Determine the [x, y] coordinate at the center of the cell enclosing the given text.  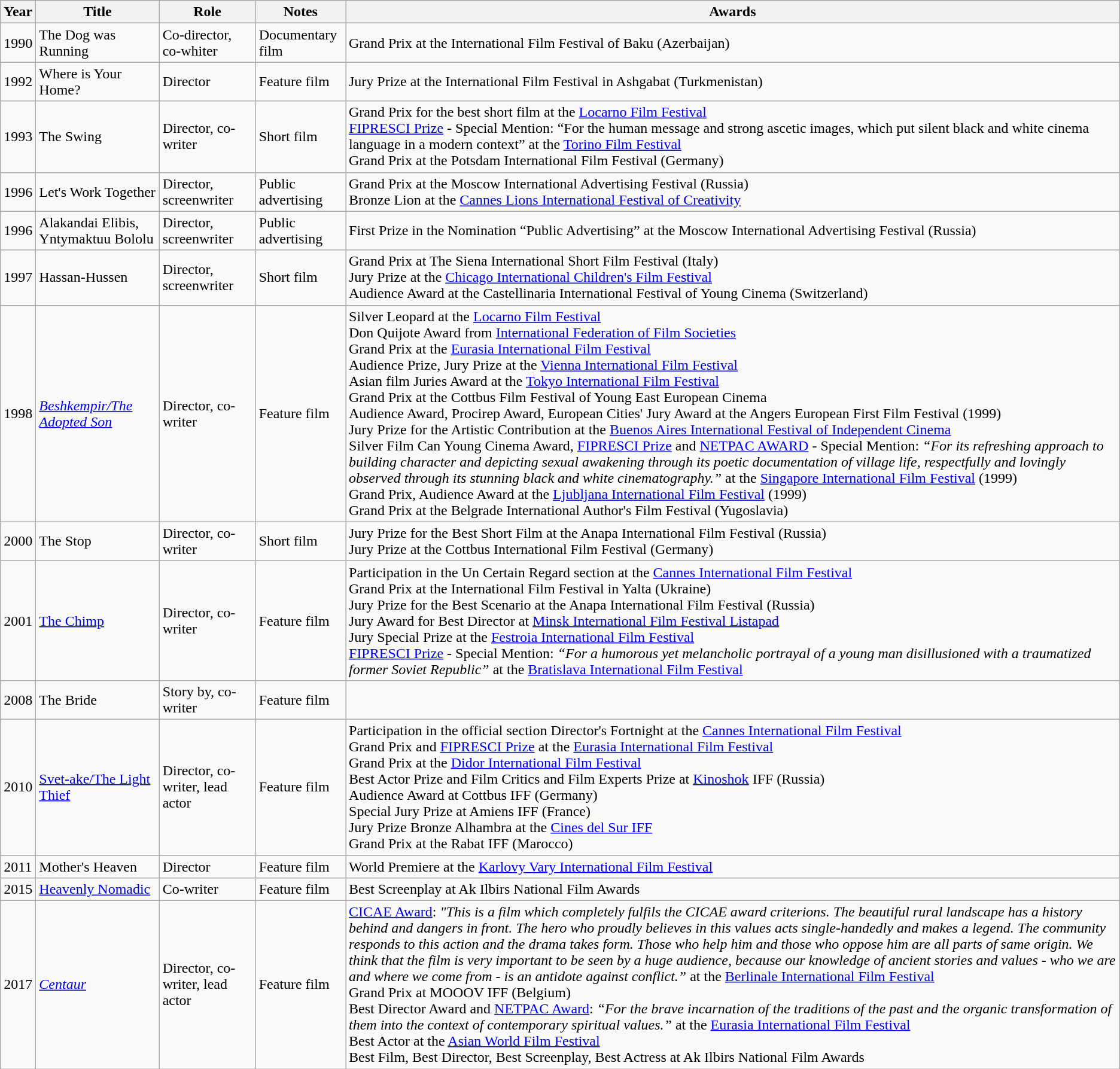
Documentary film [300, 43]
World Premiere at the Karlovy Vary International Film Festival [733, 867]
Awards [733, 12]
Best Screenplay at Ak Ilbirs National Film Awards [733, 890]
Grand Prix at the International Film Festival of Baku (Azerbaijan) [733, 43]
Role [207, 12]
Svet-ake/The Light Thief [98, 787]
Jury Prize at the International Film Festival in Ashgabat (Turkmenistan) [733, 81]
Heavenly Nomadic [98, 890]
Story by, co-writer [207, 700]
1997 [18, 278]
Alakandai Elibis, Yntymaktuu Bololu [98, 231]
Co-writer [207, 890]
Centaur [98, 985]
The Stop [98, 541]
2001 [18, 620]
Mother's Heaven [98, 867]
2000 [18, 541]
Where is Your Home? [98, 81]
The Swing [98, 136]
Year [18, 12]
The Chimp [98, 620]
Jury Prize for the Best Short Film at the Anapa International Film Festival (Russia)Jury Prize at the Cottbus International Film Festival (Germany) [733, 541]
First Prize in the Nomination “Public Advertising” at the Moscow International Advertising Festival (Russia) [733, 231]
Let's Work Together [98, 191]
2010 [18, 787]
2017 [18, 985]
1992 [18, 81]
Hassan-Hussen [98, 278]
2011 [18, 867]
2008 [18, 700]
1990 [18, 43]
The Bride [98, 700]
1993 [18, 136]
The Dog was Running [98, 43]
1998 [18, 413]
Title [98, 12]
2015 [18, 890]
Co-director, co-whiter [207, 43]
Beshkempir/The Adopted Son [98, 413]
Notes [300, 12]
Grand Prix at the Moscow International Advertising Festival (Russia)Bronze Lion at the Cannes Lions International Festival of Creativity [733, 191]
